Locate the cell with the specified text and output its (x, y) center coordinate. 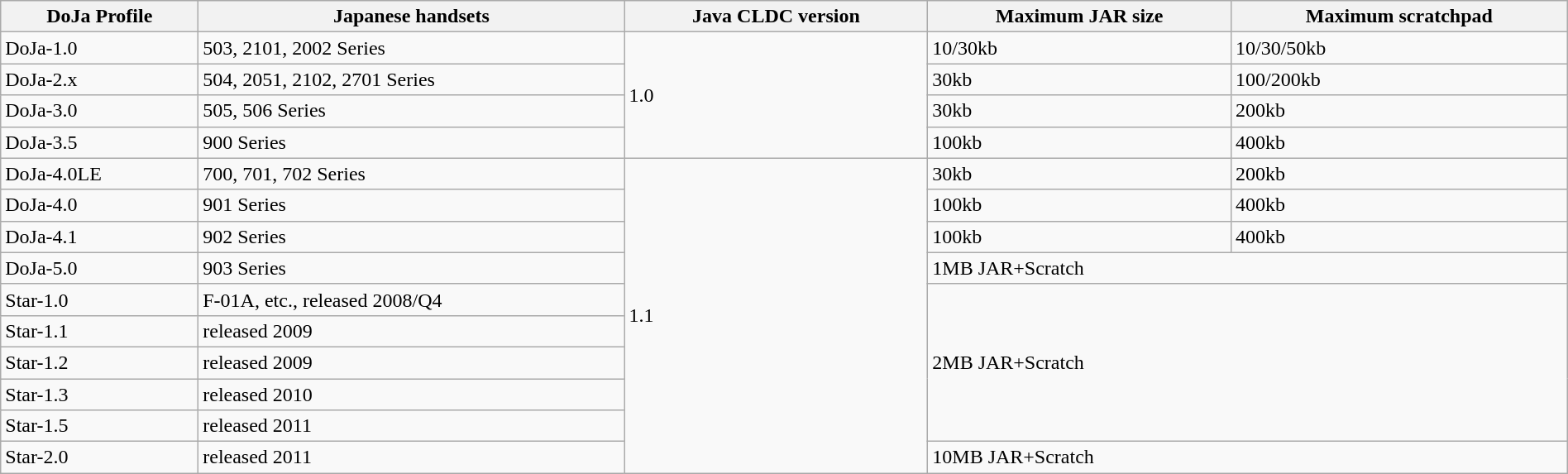
700, 701, 702 Series (412, 174)
Star-1.0 (99, 299)
DoJa-3.0 (99, 111)
DoJa-4.0LE (99, 174)
902 Series (412, 237)
505, 506 Series (412, 111)
DoJa-5.0 (99, 268)
DoJa-4.0 (99, 205)
F-01A, etc., released 2008/Q4 (412, 299)
DoJa-2.x (99, 79)
503, 2101, 2002 Series (412, 48)
Maximum JAR size (1080, 17)
Star-1.2 (99, 362)
Star-1.3 (99, 395)
Maximum scratchpad (1399, 17)
released 2010 (412, 395)
10MB JAR+Scratch (1247, 457)
903 Series (412, 268)
DoJa-4.1 (99, 237)
Java CLDC version (776, 17)
1MB JAR+Scratch (1247, 268)
1.0 (776, 95)
504, 2051, 2102, 2701 Series (412, 79)
Star-1.5 (99, 426)
Japanese handsets (412, 17)
DoJa-1.0 (99, 48)
Star-2.0 (99, 457)
901 Series (412, 205)
Star-1.1 (99, 331)
10/30/50kb (1399, 48)
100/200kb (1399, 79)
2MB JAR+Scratch (1247, 362)
900 Series (412, 142)
1.1 (776, 316)
DoJa-3.5 (99, 142)
DoJa Profile (99, 17)
10/30kb (1080, 48)
